Find where the given text appears and provide that cell's center as (x, y) coordinate. 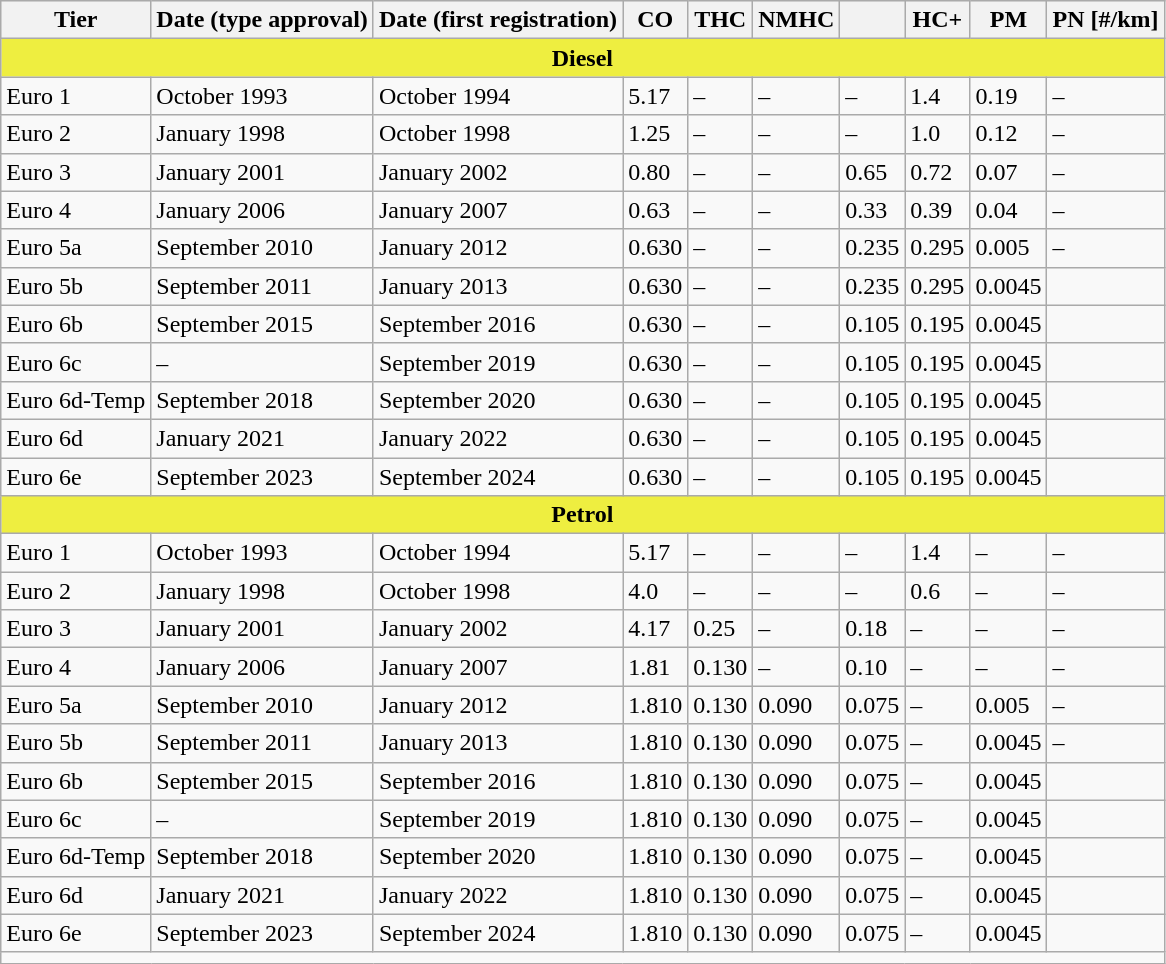
0.80 (656, 172)
Diesel (582, 58)
0.63 (656, 210)
0.07 (1008, 172)
THC (720, 20)
0.12 (1008, 134)
1.81 (656, 667)
1.25 (656, 134)
0.6 (938, 591)
0.19 (1008, 96)
0.04 (1008, 210)
Petrol (582, 515)
NMHC (796, 20)
0.33 (872, 210)
Date (type approval) (262, 20)
0.18 (872, 629)
4.0 (656, 591)
0.72 (938, 172)
PN [#/km] (1106, 20)
0.10 (872, 667)
CO (656, 20)
PM (1008, 20)
4.17 (656, 629)
Tier (76, 20)
HC+ (938, 20)
0.65 (872, 172)
Date (first registration) (498, 20)
1.0 (938, 134)
0.39 (938, 210)
0.25 (720, 629)
